Return the (X, Y) coordinate for the center point of the cell that contains the specified text.  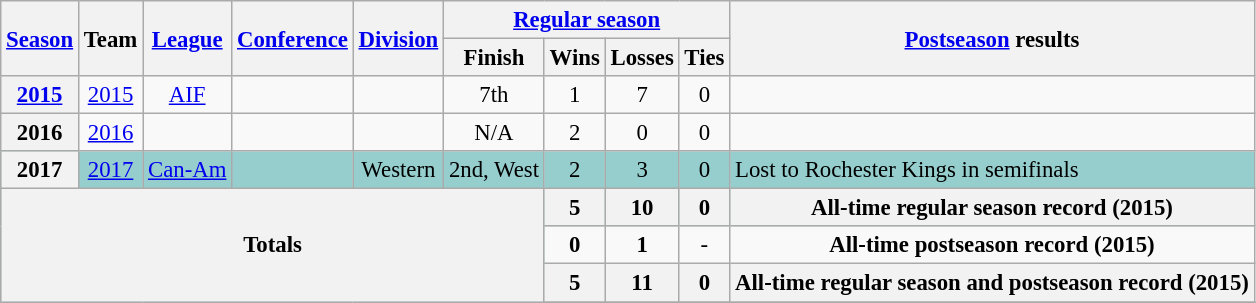
Postseason results (992, 38)
Ties (704, 58)
Lost to Rochester Kings in semifinals (992, 170)
Wins (574, 58)
Losses (642, 58)
AIF (188, 95)
3 (642, 170)
- (704, 245)
Conference (293, 38)
Totals (273, 246)
Season (40, 38)
All-time postseason record (2015) (992, 245)
All-time regular season and postseason record (2015) (992, 283)
N/A (494, 133)
7 (642, 95)
11 (642, 283)
10 (642, 208)
Division (398, 38)
All-time regular season record (2015) (992, 208)
Regular season (587, 20)
Can-Am (188, 170)
Western (398, 170)
2nd, West (494, 170)
League (188, 38)
Team (110, 38)
Finish (494, 58)
7th (494, 95)
